Extract the (x, y) coordinate from the center of the cell holding the provided text.  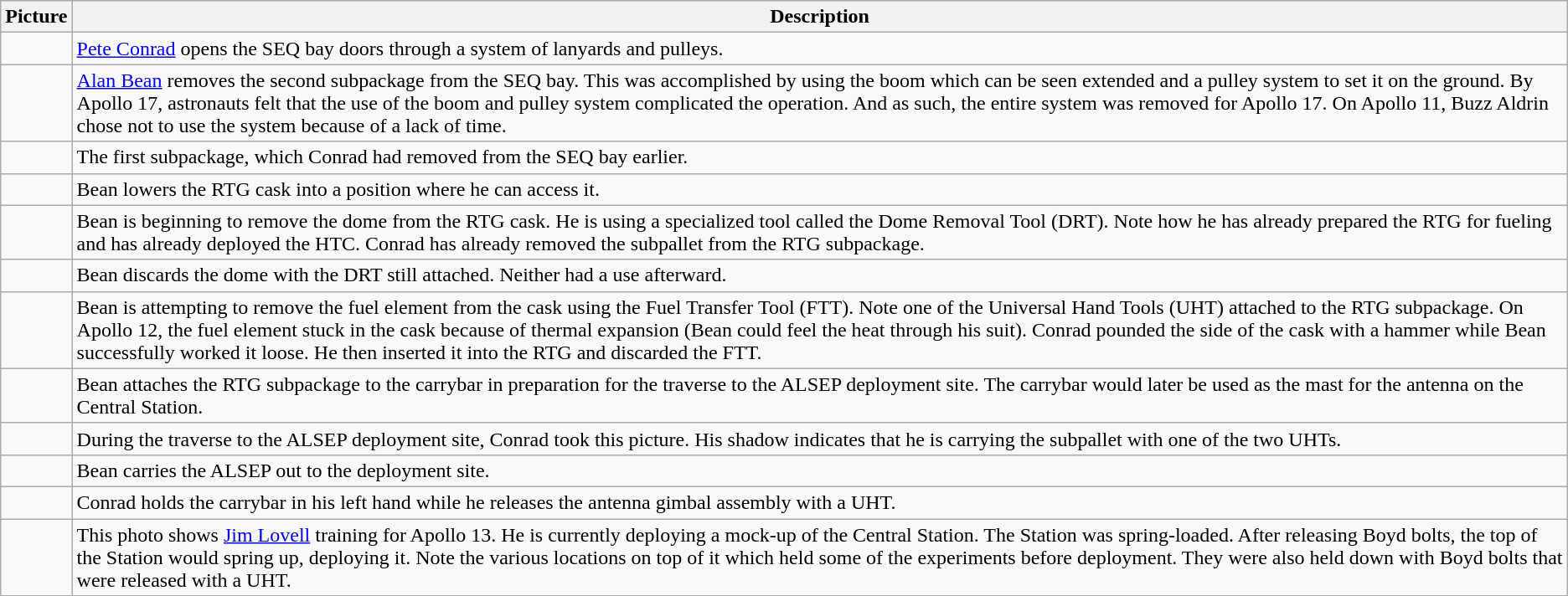
Bean discards the dome with the DRT still attached. Neither had a use afterward. (819, 275)
Bean lowers the RTG cask into a position where he can access it. (819, 189)
The first subpackage, which Conrad had removed from the SEQ bay earlier. (819, 157)
Conrad holds the carrybar in his left hand while he releases the antenna gimbal assembly with a UHT. (819, 502)
Pete Conrad opens the SEQ bay doors through a system of lanyards and pulleys. (819, 49)
Picture (37, 17)
Bean carries the ALSEP out to the deployment site. (819, 470)
Description (819, 17)
